Output the (X, Y) coordinate of the center of the cell containing the given text.  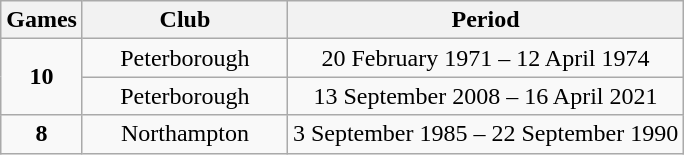
10 (42, 77)
8 (42, 134)
20 February 1971 – 12 April 1974 (485, 58)
Period (485, 20)
3 September 1985 – 22 September 1990 (485, 134)
Games (42, 20)
13 September 2008 – 16 April 2021 (485, 96)
Northampton (184, 134)
Club (184, 20)
